Pinpoint the cell where the given text exists, returning its [X, Y] midpoint coordinate. 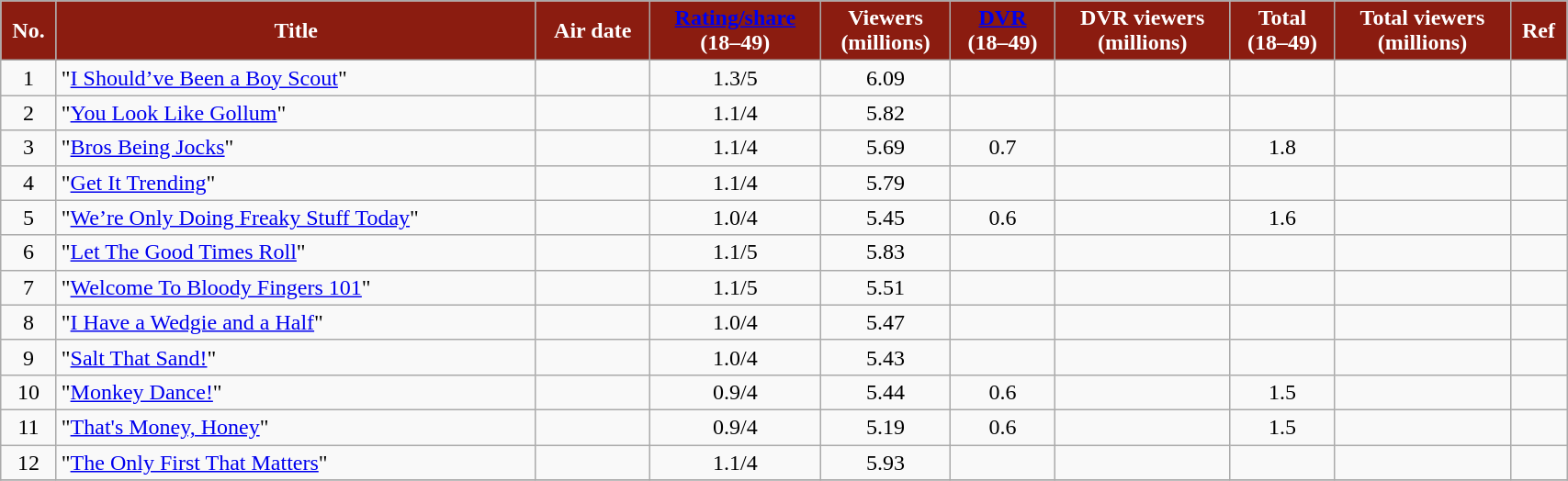
5.47 [886, 322]
5.51 [886, 287]
5.19 [886, 427]
5.43 [886, 357]
"You Look Like Gollum" [296, 113]
9 [29, 357]
Viewers(millions) [886, 31]
"We’re Only Doing Freaky Stuff Today" [296, 218]
Air date [592, 31]
"That's Money, Honey" [296, 427]
5.93 [886, 462]
DVR(18–49) [1003, 31]
"I Have a Wedgie and a Half" [296, 322]
4 [29, 183]
7 [29, 287]
0.7 [1003, 148]
"Let The Good Times Roll" [296, 252]
"Welcome To Bloody Fingers 101" [296, 287]
2 [29, 113]
Ref [1538, 31]
3 [29, 148]
5 [29, 218]
"I Should’ve Been a Boy Scout" [296, 78]
1 [29, 78]
Total(18–49) [1282, 31]
"Monkey Dance!" [296, 392]
1.8 [1282, 148]
1.6 [1282, 218]
5.45 [886, 218]
"Salt That Sand!" [296, 357]
6 [29, 252]
Title [296, 31]
Rating/share(18–49) [735, 31]
DVR viewers(millions) [1143, 31]
No. [29, 31]
Total viewers(millions) [1423, 31]
8 [29, 322]
12 [29, 462]
11 [29, 427]
5.79 [886, 183]
1.3/5 [735, 78]
"Bros Being Jocks" [296, 148]
5.44 [886, 392]
"The Only First That Matters" [296, 462]
5.69 [886, 148]
5.83 [886, 252]
5.82 [886, 113]
6.09 [886, 78]
"Get It Trending" [296, 183]
10 [29, 392]
